Search for the cell housing the specified text and yield its (X, Y) center coordinate. 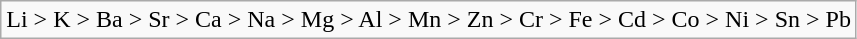
Li > K > Ba > Sr > Ca > Na > Mg > Al > Mn > Zn > Cr > Fe > Cd > Co > Ni > Sn > Pb (429, 20)
